Detect which cell encompasses the target text, then output its [x, y] center coordinate. 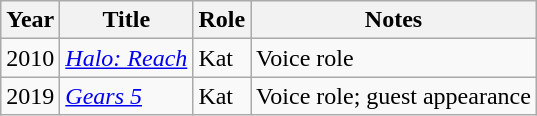
2010 [30, 58]
2019 [30, 96]
Halo: Reach [126, 58]
Voice role; guest appearance [394, 96]
Notes [394, 20]
Title [126, 20]
Voice role [394, 58]
Year [30, 20]
Gears 5 [126, 96]
Role [222, 20]
